Scan for the cell matching the given text and deliver its [x, y] coordinate at center. 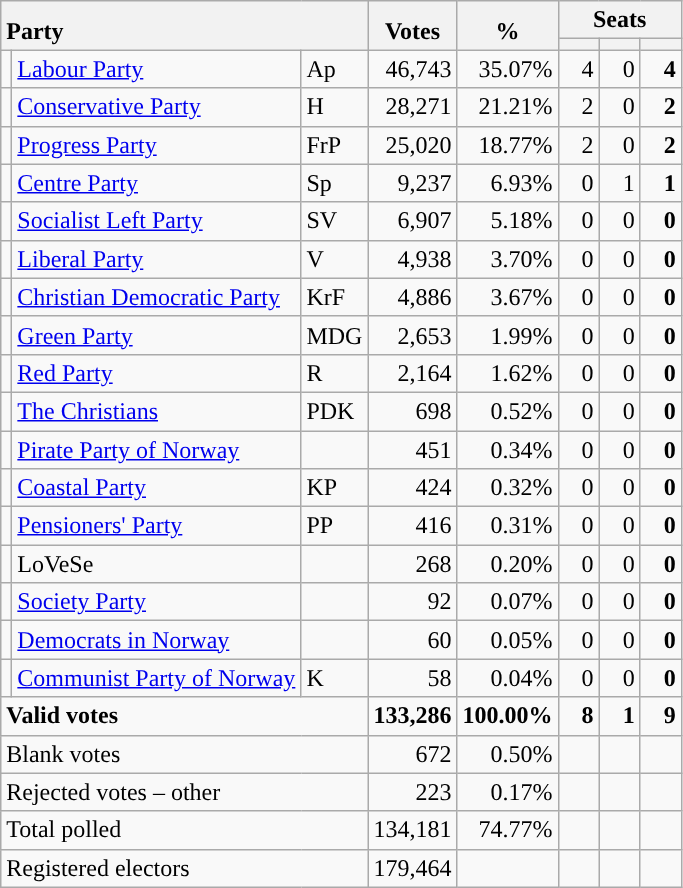
Christian Democratic Party [156, 297]
Pirate Party of Norway [156, 449]
Democrats in Norway [156, 640]
416 [412, 526]
21.21% [508, 107]
18.77% [508, 145]
Registered electors [184, 868]
1.62% [508, 373]
0.05% [508, 640]
5.18% [508, 221]
Votes [412, 26]
133,286 [412, 716]
Socialist Left Party [156, 221]
PDK [334, 411]
Liberal Party [156, 259]
Progress Party [156, 145]
KrF [334, 297]
223 [412, 792]
Labour Party [156, 69]
0.31% [508, 526]
179,464 [412, 868]
0.32% [508, 488]
60 [412, 640]
8 [578, 716]
Valid votes [184, 716]
Seats [620, 20]
58 [412, 678]
6.93% [508, 183]
Total polled [184, 830]
2,164 [412, 373]
Rejected votes – other [184, 792]
Centre Party [156, 183]
0.07% [508, 602]
0.17% [508, 792]
35.07% [508, 69]
268 [412, 564]
451 [412, 449]
134,181 [412, 830]
3.67% [508, 297]
FrP [334, 145]
100.00% [508, 716]
K [334, 678]
672 [412, 754]
Ap [334, 69]
SV [334, 221]
46,743 [412, 69]
698 [412, 411]
Communist Party of Norway [156, 678]
Blank votes [184, 754]
3.70% [508, 259]
28,271 [412, 107]
4,886 [412, 297]
Red Party [156, 373]
Party [184, 26]
Sp [334, 183]
2,653 [412, 335]
0.52% [508, 411]
Pensioners' Party [156, 526]
0.20% [508, 564]
6,907 [412, 221]
1.99% [508, 335]
25,020 [412, 145]
Coastal Party [156, 488]
9 [660, 716]
0.34% [508, 449]
The Christians [156, 411]
Green Party [156, 335]
92 [412, 602]
Society Party [156, 602]
H [334, 107]
KP [334, 488]
Conservative Party [156, 107]
0.04% [508, 678]
9,237 [412, 183]
0.50% [508, 754]
R [334, 373]
V [334, 259]
MDG [334, 335]
4,938 [412, 259]
74.77% [508, 830]
LoVeSe [156, 564]
PP [334, 526]
% [508, 26]
424 [412, 488]
